Pinpoint the cell where the given text exists, returning its [X, Y] midpoint coordinate. 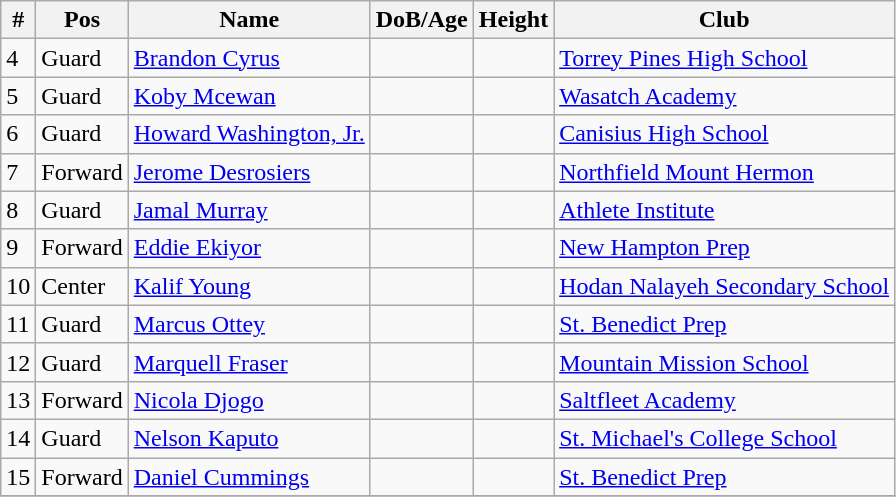
Center [82, 286]
Daniel Cummings [249, 477]
13 [18, 400]
5 [18, 96]
9 [18, 248]
Jerome Desrosiers [249, 172]
6 [18, 134]
Marcus Ottey [249, 324]
Kalif Young [249, 286]
# [18, 20]
Mountain Mission School [724, 362]
Pos [82, 20]
Hodan Nalayeh Secondary School [724, 286]
Torrey Pines High School [724, 58]
12 [18, 362]
8 [18, 210]
Nelson Kaputo [249, 438]
Brandon Cyrus [249, 58]
11 [18, 324]
New Hampton Prep [724, 248]
DoB/Age [422, 20]
Club [724, 20]
Howard Washington, Jr. [249, 134]
Jamal Murray [249, 210]
Northfield Mount Hermon [724, 172]
10 [18, 286]
15 [18, 477]
Athlete Institute [724, 210]
Canisius High School [724, 134]
Name [249, 20]
7 [18, 172]
Saltfleet Academy [724, 400]
Nicola Djogo [249, 400]
14 [18, 438]
Eddie Ekiyor [249, 248]
St. Michael's College School [724, 438]
Height [513, 20]
Koby Mcewan [249, 96]
4 [18, 58]
Wasatch Academy [724, 96]
Marquell Fraser [249, 362]
